Capture the cell that displays the provided text and extract its [X, Y] central coordinate. 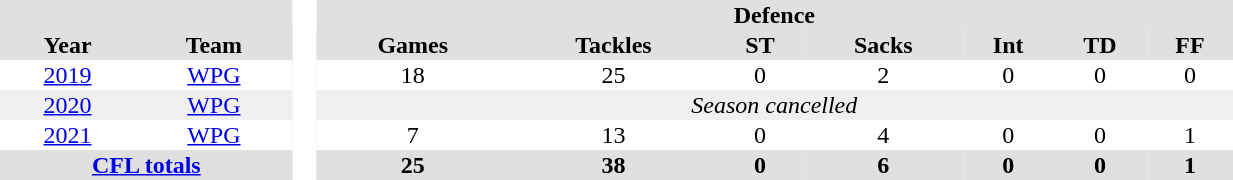
TD [1100, 45]
ST [760, 45]
Team [214, 45]
Games [412, 45]
Defence [774, 15]
Season cancelled [774, 105]
CFL totals [146, 165]
7 [412, 135]
2021 [68, 135]
38 [613, 165]
Tackles [613, 45]
2 [883, 75]
FF [1190, 45]
13 [613, 135]
Sacks [883, 45]
Int [1008, 45]
2019 [68, 75]
18 [412, 75]
6 [883, 165]
2020 [68, 105]
Year [68, 45]
4 [883, 135]
